Find where the given text appears and provide that cell's center as [X, Y] coordinate. 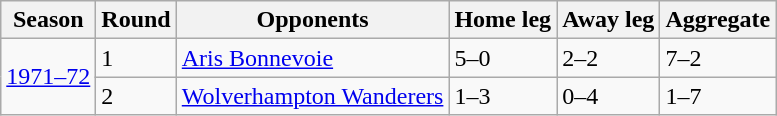
Round [136, 20]
2 [136, 96]
1971–72 [48, 77]
Home leg [503, 20]
Away leg [608, 20]
Aggregate [718, 20]
7–2 [718, 58]
Aris Bonnevoie [312, 58]
0–4 [608, 96]
Season [48, 20]
2–2 [608, 58]
1 [136, 58]
5–0 [503, 58]
Opponents [312, 20]
1–7 [718, 96]
1–3 [503, 96]
Wolverhampton Wanderers [312, 96]
